Determine the [x, y] coordinate at the center of the cell enclosing the given text.  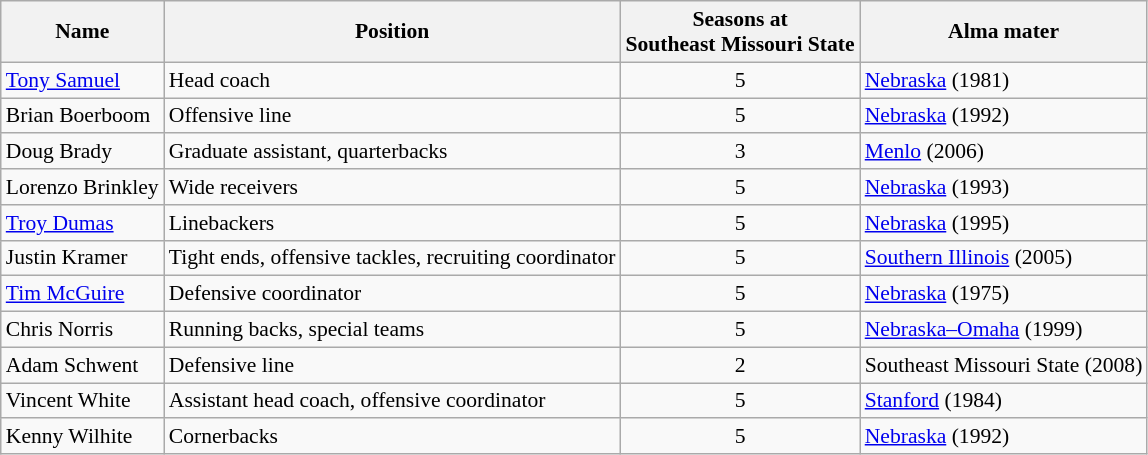
Defensive line [392, 365]
Wide receivers [392, 187]
Doug Brady [82, 152]
Position [392, 32]
Justin Kramer [82, 258]
3 [740, 152]
Brian Boerboom [82, 116]
Nebraska (1981) [1004, 80]
Nebraska–Omaha (1999) [1004, 330]
Stanford (1984) [1004, 401]
Chris Norris [82, 330]
Seasons atSoutheast Missouri State [740, 32]
Nebraska (1975) [1004, 294]
Assistant head coach, offensive coordinator [392, 401]
Vincent White [82, 401]
Nebraska (1995) [1004, 223]
Running backs, special teams [392, 330]
Defensive coordinator [392, 294]
Nebraska (1993) [1004, 187]
Name [82, 32]
Menlo (2006) [1004, 152]
Kenny Wilhite [82, 437]
Southeast Missouri State (2008) [1004, 365]
Lorenzo Brinkley [82, 187]
Linebackers [392, 223]
Offensive line [392, 116]
Adam Schwent [82, 365]
Southern Illinois (2005) [1004, 258]
Tight ends, offensive tackles, recruiting coordinator [392, 258]
Tony Samuel [82, 80]
Tim McGuire [82, 294]
2 [740, 365]
Head coach [392, 80]
Graduate assistant, quarterbacks [392, 152]
Alma mater [1004, 32]
Cornerbacks [392, 437]
Troy Dumas [82, 223]
